Return [X, Y] of the center of cell containing provided text 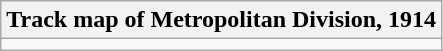
Track map of Metropolitan Division, 1914 [222, 20]
